Search for the cell housing the specified text and yield its [x, y] center coordinate. 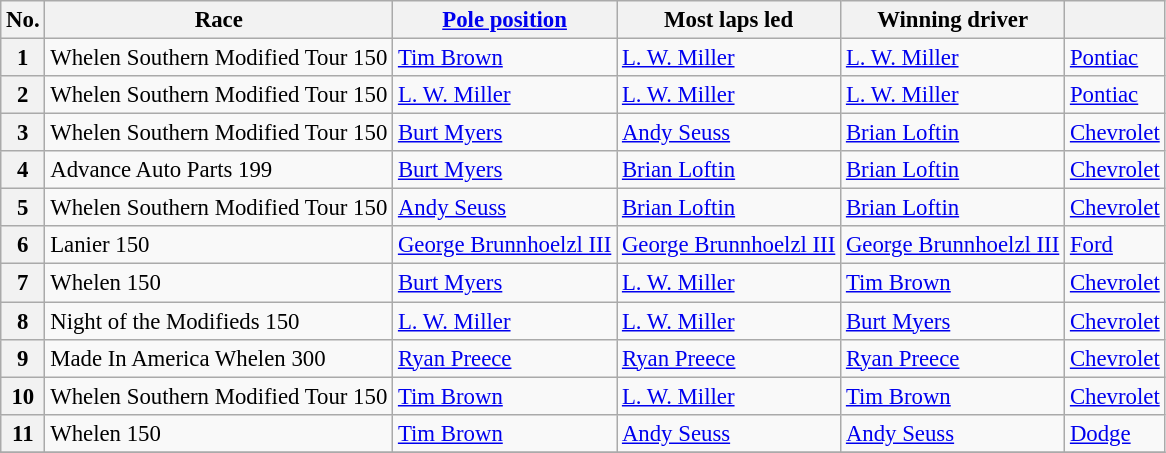
1 [23, 58]
6 [23, 245]
9 [23, 358]
7 [23, 283]
2 [23, 95]
Race [219, 20]
5 [23, 208]
Made In America Whelen 300 [219, 358]
4 [23, 170]
8 [23, 321]
Pole position [505, 20]
10 [23, 396]
Advance Auto Parts 199 [219, 170]
11 [23, 433]
Lanier 150 [219, 245]
Dodge [1115, 433]
No. [23, 20]
Winning driver [953, 20]
Night of the Modifieds 150 [219, 321]
3 [23, 133]
Ford [1115, 245]
Most laps led [729, 20]
